Return (x, y) of the center of cell containing provided text 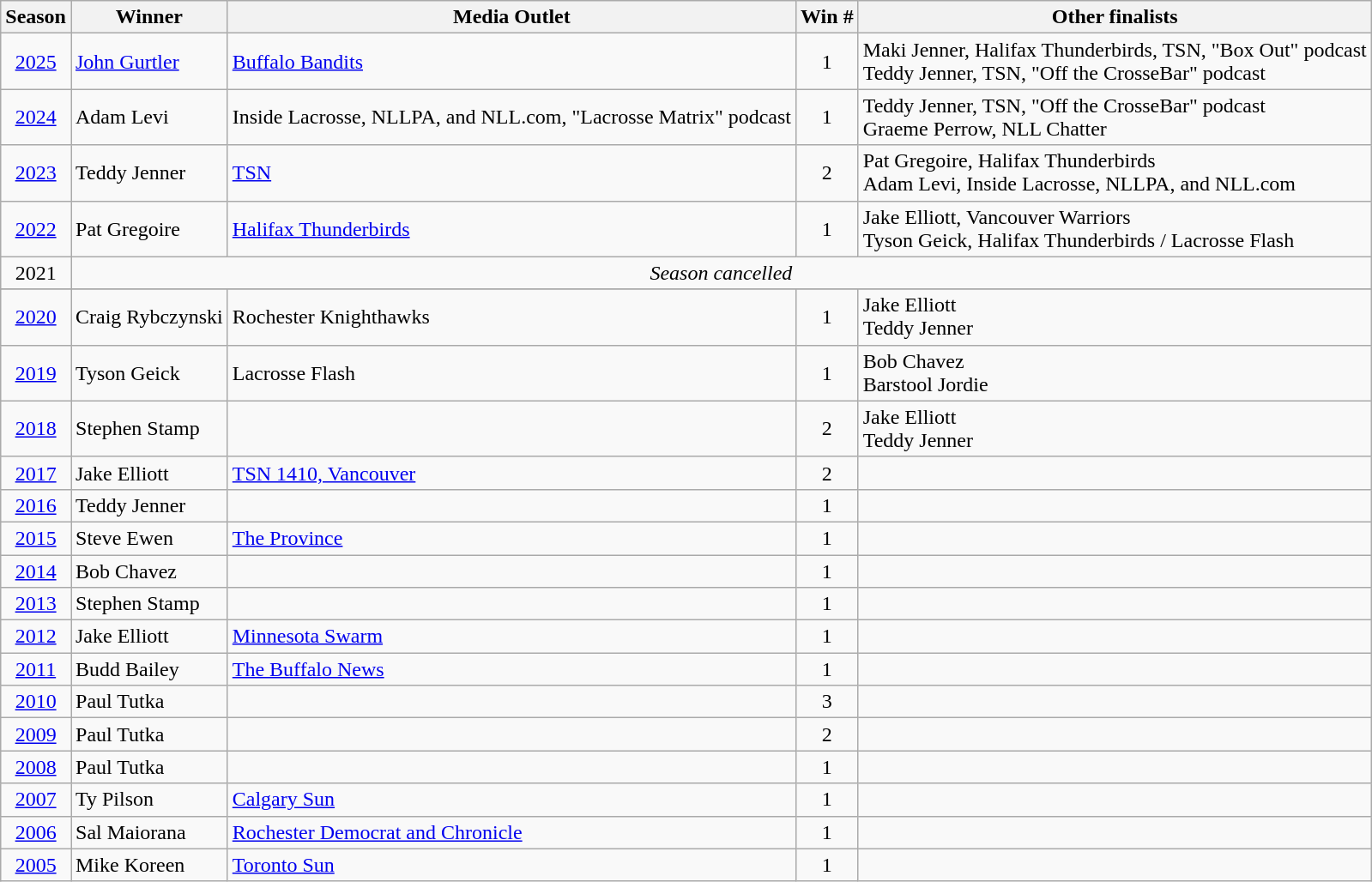
2023 (36, 173)
Maki Jenner, Halifax Thunderbirds, TSN, "Box Out" podcastTeddy Jenner, TSN, "Off the CrosseBar" podcast (1115, 62)
Bob Chavez (149, 571)
3 (827, 702)
Budd Bailey (149, 669)
2007 (36, 800)
2021 (36, 273)
Calgary Sun (511, 800)
Rochester Knighthawks (511, 317)
2011 (36, 669)
2018 (36, 429)
Rochester Democrat and Chronicle (511, 832)
The Buffalo News (511, 669)
Winner (149, 17)
Season cancelled (721, 273)
2025 (36, 62)
Ty Pilson (149, 800)
Craig Rybczynski (149, 317)
Minnesota Swarm (511, 637)
Jake Elliott, Vancouver WarriorsTyson Geick, Halifax Thunderbirds / Lacrosse Flash (1115, 228)
Pat Gregoire (149, 228)
2010 (36, 702)
2024 (36, 117)
TSN (511, 173)
2017 (36, 473)
2015 (36, 538)
2016 (36, 505)
TSN 1410, Vancouver (511, 473)
2013 (36, 604)
Win # (827, 17)
Other finalists (1115, 17)
2012 (36, 637)
John Gurtler (149, 62)
Toronto Sun (511, 865)
2006 (36, 832)
2005 (36, 865)
2020 (36, 317)
Season (36, 17)
Halifax Thunderbirds (511, 228)
2022 (36, 228)
Mike Koreen (149, 865)
2009 (36, 734)
Teddy Jenner, TSN, "Off the CrosseBar" podcastGraeme Perrow, NLL Chatter (1115, 117)
Steve Ewen (149, 538)
Tyson Geick (149, 372)
2014 (36, 571)
Bob ChavezBarstool Jordie (1115, 372)
Adam Levi (149, 117)
2019 (36, 372)
Sal Maiorana (149, 832)
Pat Gregoire, Halifax ThunderbirdsAdam Levi, Inside Lacrosse, NLLPA, and NLL.com (1115, 173)
Buffalo Bandits (511, 62)
2008 (36, 767)
The Province (511, 538)
Media Outlet (511, 17)
Lacrosse Flash (511, 372)
Inside Lacrosse, NLLPA, and NLL.com, "Lacrosse Matrix" podcast (511, 117)
